Pinpoint the cell where the given text exists, returning its [X, Y] midpoint coordinate. 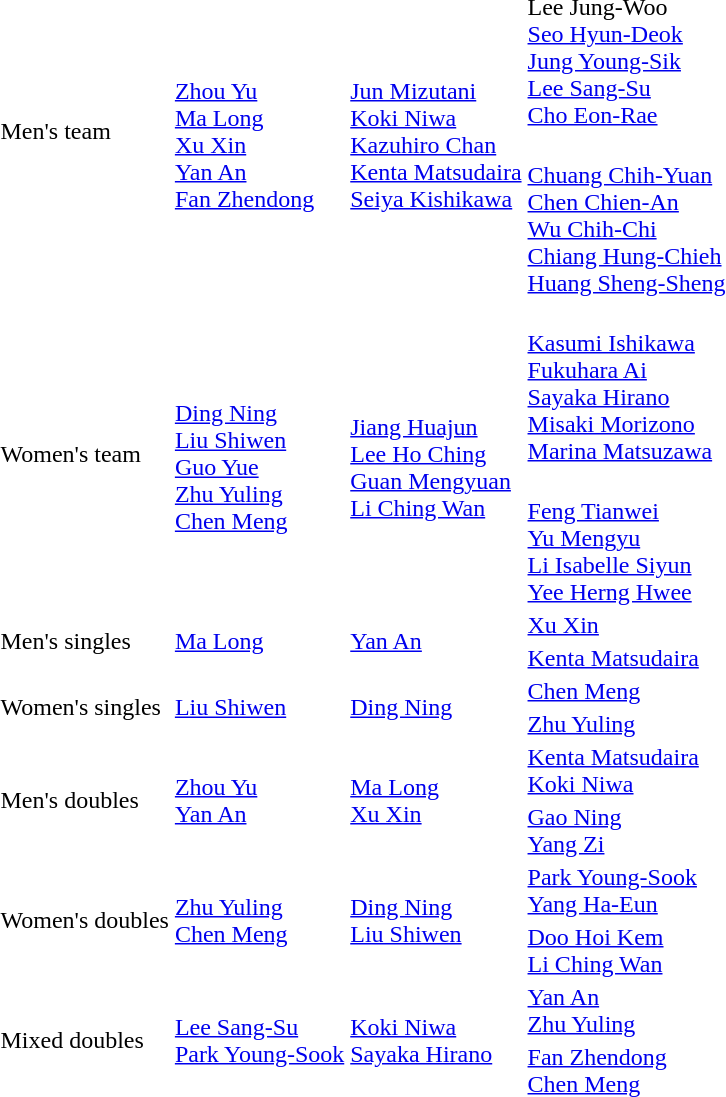
Ma Long [259, 642]
Ding Ning [436, 708]
Zhu Yuling Chen Meng [259, 920]
Ma Long Xu Xin [436, 800]
Yan An [436, 642]
Zhou Yu Yan An [259, 800]
Jiang HuajunLee Ho ChingGuan MengyuanLi Ching Wan [436, 454]
Liu Shiwen [259, 708]
Ding NingLiu ShiwenGuo YueZhu YulingChen Meng [259, 454]
Ding Ning Liu Shiwen [436, 920]
